Determine the [X, Y] coordinate at the center of the cell enclosing the given text.  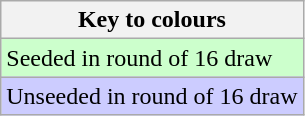
Key to colours [152, 20]
Seeded in round of 16 draw [152, 58]
Unseeded in round of 16 draw [152, 96]
